Locate the cell with the specified text and output its (X, Y) center coordinate. 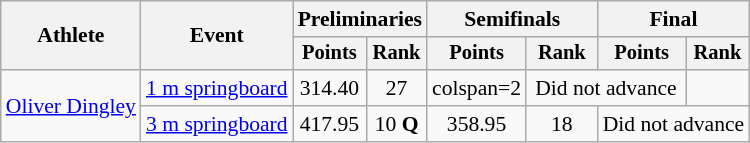
358.95 (476, 124)
1 m springboard (217, 88)
Oliver Dingley (71, 106)
314.40 (330, 88)
Semifinals (512, 19)
Preliminaries (360, 19)
Event (217, 36)
417.95 (330, 124)
10 Q (396, 124)
Final (674, 19)
18 (562, 124)
27 (396, 88)
3 m springboard (217, 124)
Athlete (71, 36)
colspan=2 (476, 88)
